Pinpoint the cell where the given text exists, returning its (X, Y) midpoint coordinate. 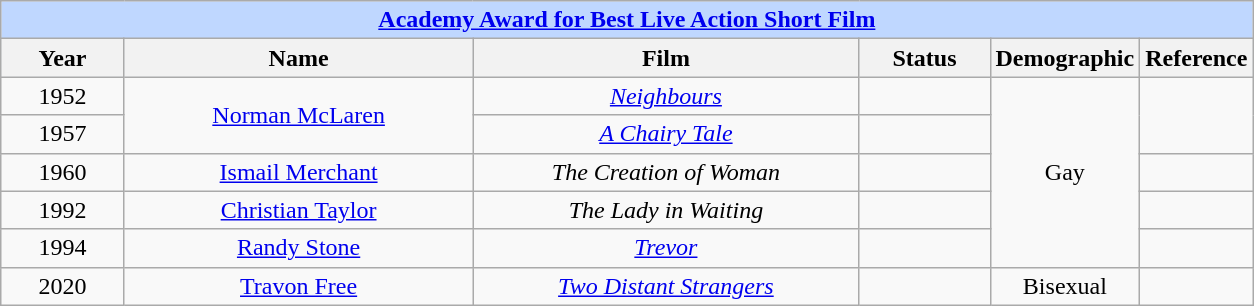
Norman McLaren (298, 115)
2020 (63, 286)
Bisexual (1065, 286)
Academy Award for Best Live Action Short Film (627, 20)
Ismail Merchant (298, 172)
Film (666, 58)
The Lady in Waiting (666, 210)
1992 (63, 210)
1957 (63, 134)
1960 (63, 172)
Year (63, 58)
Christian Taylor (298, 210)
1952 (63, 96)
Reference (1196, 58)
Two Distant Strangers (666, 286)
Demographic (1065, 58)
1994 (63, 248)
Gay (1065, 172)
Name (298, 58)
Neighbours (666, 96)
Trevor (666, 248)
The Creation of Woman (666, 172)
Randy Stone (298, 248)
Travon Free (298, 286)
Status (924, 58)
A Chairy Tale (666, 134)
